Detect which cell encompasses the target text, then output its (X, Y) center coordinate. 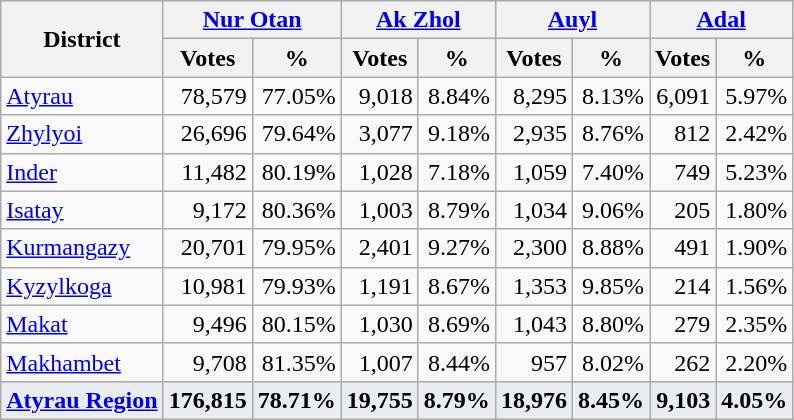
812 (683, 134)
214 (683, 286)
10,981 (208, 286)
8.67% (456, 286)
Nur Otan (252, 20)
1,059 (534, 172)
2.20% (754, 362)
4.05% (754, 400)
2,401 (380, 248)
1.56% (754, 286)
80.36% (296, 210)
Atyrau (82, 96)
Ak Zhol (418, 20)
1,030 (380, 324)
491 (683, 248)
8.69% (456, 324)
1.80% (754, 210)
176,815 (208, 400)
9,103 (683, 400)
8.02% (610, 362)
6,091 (683, 96)
9,172 (208, 210)
Makat (82, 324)
Atyrau Region (82, 400)
18,976 (534, 400)
79.64% (296, 134)
205 (683, 210)
2.42% (754, 134)
9.27% (456, 248)
9.18% (456, 134)
Zhylyoi (82, 134)
79.95% (296, 248)
9,496 (208, 324)
1,191 (380, 286)
262 (683, 362)
9,018 (380, 96)
20,701 (208, 248)
Inder (82, 172)
957 (534, 362)
8.84% (456, 96)
Kyzylkoga (82, 286)
1,043 (534, 324)
11,482 (208, 172)
8.45% (610, 400)
7.40% (610, 172)
749 (683, 172)
9,708 (208, 362)
5.97% (754, 96)
2.35% (754, 324)
3,077 (380, 134)
26,696 (208, 134)
81.35% (296, 362)
2,300 (534, 248)
1,034 (534, 210)
8,295 (534, 96)
80.19% (296, 172)
1,028 (380, 172)
9.85% (610, 286)
1,007 (380, 362)
279 (683, 324)
9.06% (610, 210)
Adal (722, 20)
78.71% (296, 400)
8.80% (610, 324)
79.93% (296, 286)
8.44% (456, 362)
7.18% (456, 172)
2,935 (534, 134)
5.23% (754, 172)
77.05% (296, 96)
Auyl (572, 20)
1,353 (534, 286)
1,003 (380, 210)
8.88% (610, 248)
Isatay (82, 210)
80.15% (296, 324)
8.76% (610, 134)
19,755 (380, 400)
8.13% (610, 96)
Makhambet (82, 362)
District (82, 39)
Kurmangazy (82, 248)
78,579 (208, 96)
1.90% (754, 248)
